Scan for the cell matching the given text and deliver its (X, Y) coordinate at center. 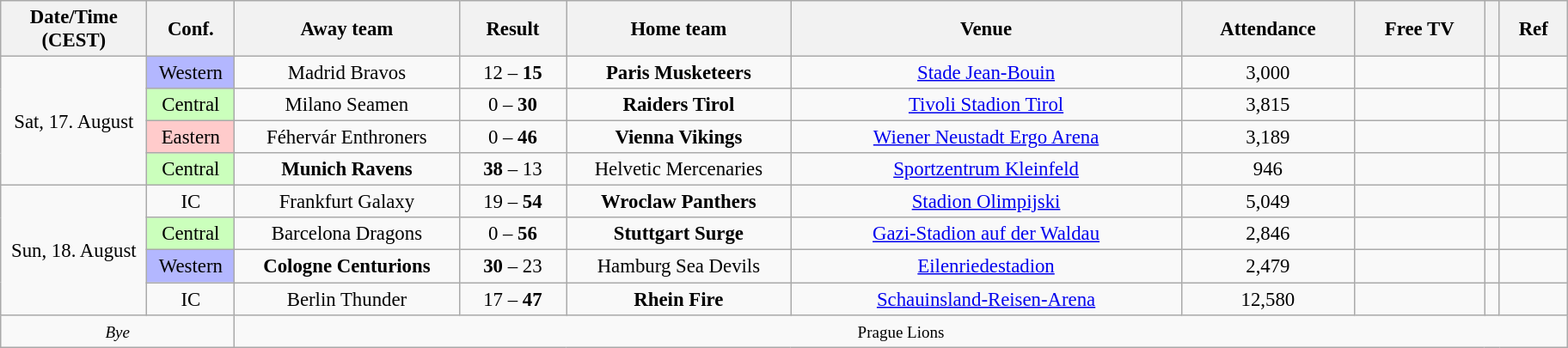
Paris Musketeers (679, 73)
17 – 47 (512, 299)
Berlin Thunder (347, 299)
Sun, 18. August (74, 250)
Date/Time (CEST) (74, 29)
5,049 (1268, 202)
3,000 (1268, 73)
Wiener Neustadt Ergo Arena (986, 137)
Home team (679, 29)
Helvetic Mercenaries (679, 169)
Eastern (191, 137)
0 – 46 (512, 137)
38 – 13 (512, 169)
0 – 30 (512, 105)
Sportzentrum Kleinfeld (986, 169)
30 – 23 (512, 266)
12,580 (1268, 299)
Milano Seamen (347, 105)
Cologne Centurions (347, 266)
Vienna Vikings (679, 137)
Bye (118, 331)
Free TV (1420, 29)
946 (1268, 169)
Féhervár Enthroners (347, 137)
Hamburg Sea Devils (679, 266)
Tivoli Stadion Tirol (986, 105)
Raiders Tirol (679, 105)
19 – 54 (512, 202)
12 – 15 (512, 73)
Eilenriedestadion (986, 266)
Frankfurt Galaxy (347, 202)
Stuttgart Surge (679, 235)
Munich Ravens (347, 169)
0 – 56 (512, 235)
Sat, 17. August (74, 121)
Result (512, 29)
Barcelona Dragons (347, 235)
Ref (1534, 29)
Schauinsland-Reisen-Arena (986, 299)
Away team (347, 29)
Madrid Bravos (347, 73)
Stade Jean-Bouin (986, 73)
3,189 (1268, 137)
Wroclaw Panthers (679, 202)
Stadion Olimpijski (986, 202)
2,479 (1268, 266)
Venue (986, 29)
3,815 (1268, 105)
Attendance (1268, 29)
Prague Lions (901, 331)
2,846 (1268, 235)
Rhein Fire (679, 299)
Gazi-Stadion auf der Waldau (986, 235)
Conf. (191, 29)
